Return the [x, y] coordinate for the center point of the cell that contains the specified text.  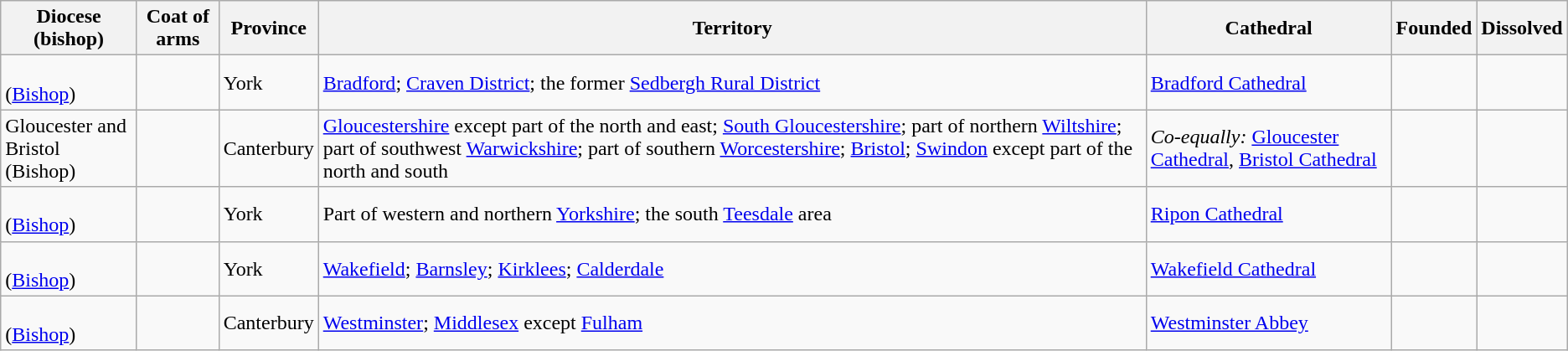
Ripon Cathedral [1268, 214]
Territory [732, 28]
Part of western and northern Yorkshire; the south Teesdale area [732, 214]
Westminster; Middlesex except Fulham [732, 323]
Founded [1434, 28]
Dissolved [1522, 28]
Bradford; Craven District; the former Sedbergh Rural District [732, 82]
Province [268, 28]
Gloucester and Bristol(Bishop) [69, 148]
Bradford Cathedral [1268, 82]
Wakefield; Barnsley; Kirklees; Calderdale [732, 268]
Cathedral [1268, 28]
Wakefield Cathedral [1268, 268]
Diocese(bishop) [69, 28]
Co-equally: Gloucester Cathedral, Bristol Cathedral [1268, 148]
Westminster Abbey [1268, 323]
Coat of arms [178, 28]
